Detect which cell encompasses the target text, then output its (x, y) center coordinate. 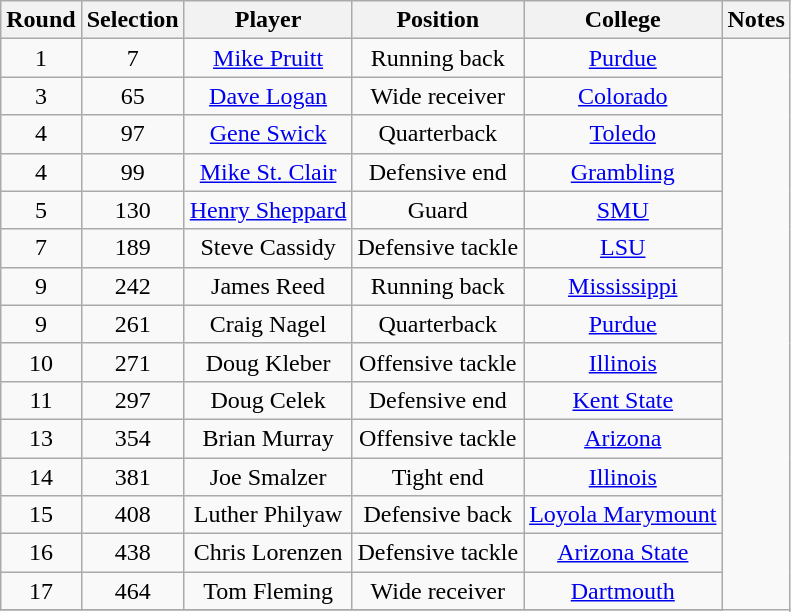
Loyola Marymount (623, 515)
Doug Celek (268, 400)
Tom Fleming (268, 591)
College (623, 20)
Brian Murray (268, 438)
271 (132, 362)
Round (41, 20)
Joe Smalzer (268, 477)
Selection (132, 20)
Doug Kleber (268, 362)
Kent State (623, 400)
Craig Nagel (268, 324)
99 (132, 172)
Mike Pruitt (268, 58)
65 (132, 96)
15 (41, 515)
408 (132, 515)
Mississippi (623, 286)
LSU (623, 248)
James Reed (268, 286)
Mike St. Clair (268, 172)
464 (132, 591)
14 (41, 477)
3 (41, 96)
SMU (623, 210)
261 (132, 324)
438 (132, 553)
Toledo (623, 134)
242 (132, 286)
Chris Lorenzen (268, 553)
Dave Logan (268, 96)
16 (41, 553)
354 (132, 438)
Player (268, 20)
297 (132, 400)
Arizona State (623, 553)
Dartmouth (623, 591)
11 (41, 400)
130 (132, 210)
Steve Cassidy (268, 248)
13 (41, 438)
Luther Philyaw (268, 515)
189 (132, 248)
Defensive back (438, 515)
17 (41, 591)
Arizona (623, 438)
Position (438, 20)
10 (41, 362)
1 (41, 58)
97 (132, 134)
Grambling (623, 172)
Guard (438, 210)
Tight end (438, 477)
Notes (756, 20)
Colorado (623, 96)
381 (132, 477)
Henry Sheppard (268, 210)
5 (41, 210)
Gene Swick (268, 134)
